Return [X, Y] of the center of cell containing provided text 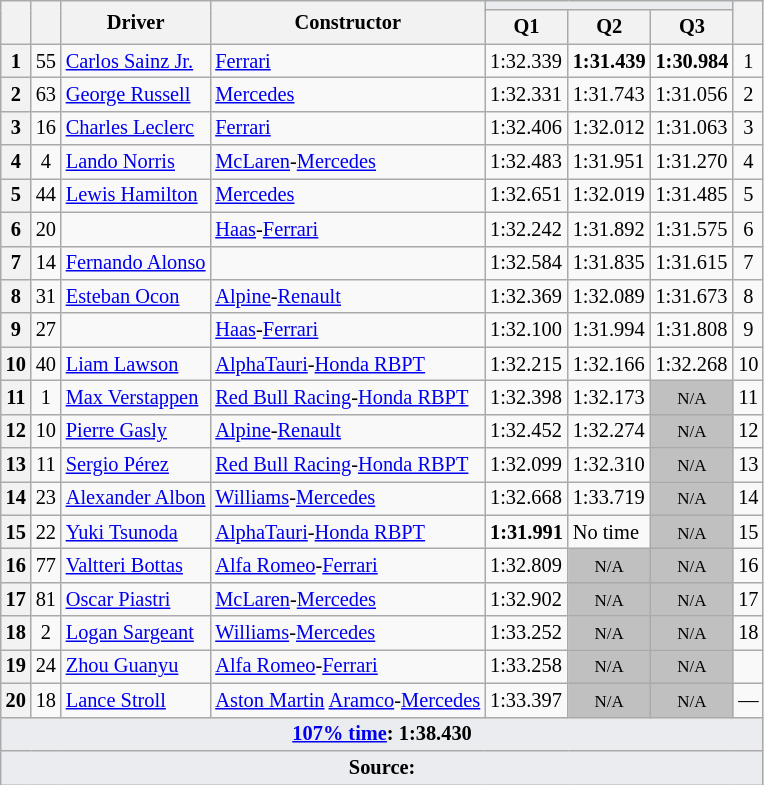
1:31.808 [692, 330]
Sergio Pérez [136, 465]
55 [46, 61]
Q2 [610, 27]
Constructor [348, 22]
1:31.485 [692, 195]
Lando Norris [136, 162]
1:32.331 [526, 94]
1:32.310 [610, 465]
1:31.056 [692, 94]
23 [46, 498]
1:32.809 [526, 565]
1:31.063 [692, 128]
1:32.242 [526, 229]
1:31.439 [610, 61]
Q1 [526, 27]
Max Verstappen [136, 397]
Aston Martin Aramco-Mercedes [348, 700]
1:31.673 [692, 296]
Fernando Alonso [136, 263]
1:32.215 [526, 364]
1:31.892 [610, 229]
Lance Stroll [136, 700]
1:32.902 [526, 599]
1:33.397 [526, 700]
1:31.835 [610, 263]
40 [46, 364]
1:32.019 [610, 195]
1:31.270 [692, 162]
Zhou Guanyu [136, 666]
Charles Leclerc [136, 128]
1:32.398 [526, 397]
Source: [382, 767]
Esteban Ocon [136, 296]
Liam Lawson [136, 364]
Logan Sargeant [136, 633]
1:32.584 [526, 263]
1:32.099 [526, 465]
31 [46, 296]
Pierre Gasly [136, 431]
1:32.369 [526, 296]
22 [46, 532]
1:31.991 [526, 532]
24 [46, 666]
1:32.668 [526, 498]
Driver [136, 22]
1:31.743 [610, 94]
107% time: 1:38.430 [382, 734]
81 [46, 599]
1:32.339 [526, 61]
Yuki Tsunoda [136, 532]
No time [610, 532]
Carlos Sainz Jr. [136, 61]
Lewis Hamilton [136, 195]
1:31.951 [610, 162]
1:33.719 [610, 498]
1:33.252 [526, 633]
27 [46, 330]
1:31.575 [692, 229]
1:32.100 [526, 330]
Valtteri Bottas [136, 565]
63 [46, 94]
1:32.483 [526, 162]
1:32.274 [610, 431]
1:31.615 [692, 263]
1:33.258 [526, 666]
1:32.012 [610, 128]
Oscar Piastri [136, 599]
1:32.651 [526, 195]
77 [46, 565]
1:32.268 [692, 364]
19 [16, 666]
Alexander Albon [136, 498]
Q3 [692, 27]
George Russell [136, 94]
1:32.406 [526, 128]
1:32.452 [526, 431]
1:31.994 [610, 330]
1:30.984 [692, 61]
1:32.173 [610, 397]
1:32.166 [610, 364]
1:32.089 [610, 296]
— [748, 700]
44 [46, 195]
